Pinpoint the cell where the given text exists, returning its (X, Y) midpoint coordinate. 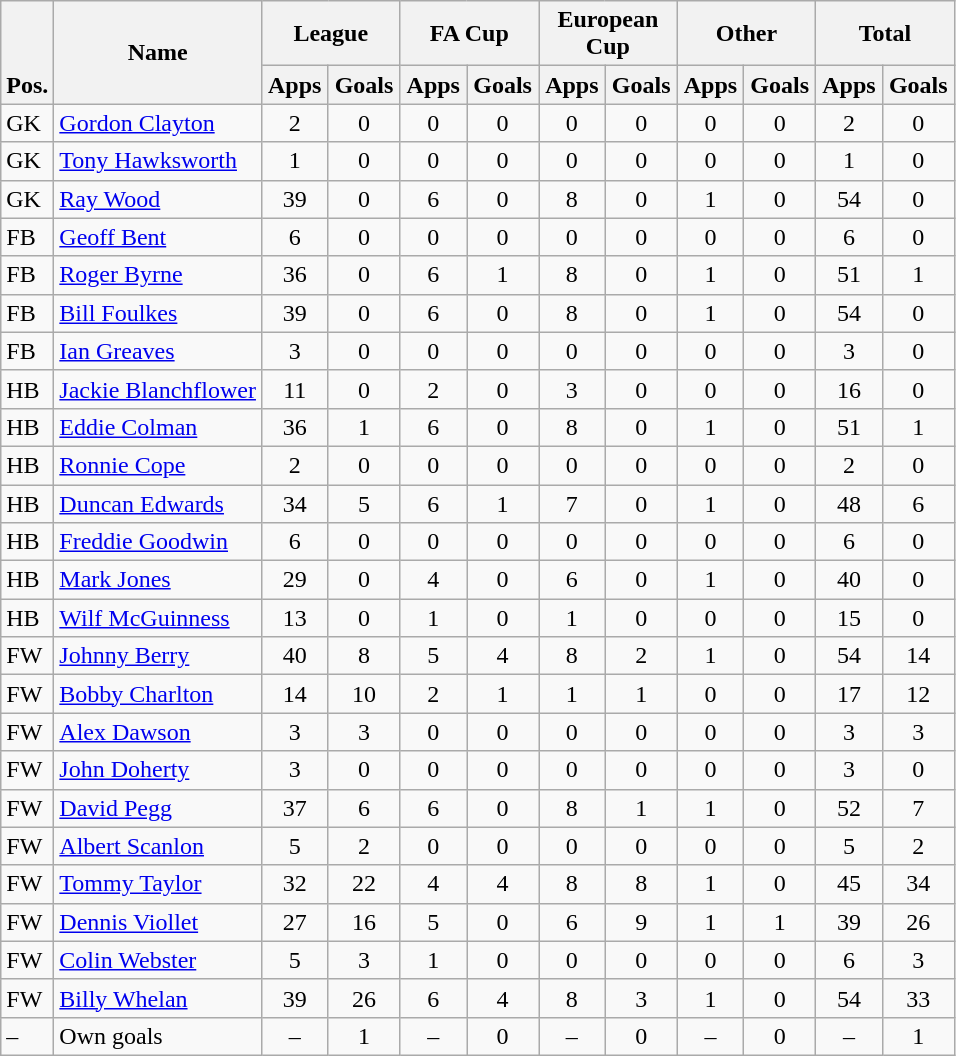
29 (294, 580)
9 (641, 922)
Gordon Clayton (158, 123)
Geoff Bent (158, 237)
37 (294, 808)
Eddie Colman (158, 427)
Roger Byrne (158, 275)
Albert Scanlon (158, 846)
15 (850, 618)
Ray Wood (158, 199)
33 (918, 998)
Name (158, 52)
Jackie Blanchflower (158, 389)
13 (294, 618)
Other (746, 34)
Freddie Goodwin (158, 542)
22 (364, 884)
45 (850, 884)
27 (294, 922)
FA Cup (470, 34)
Duncan Edwards (158, 503)
John Doherty (158, 770)
Pos. (28, 52)
Tommy Taylor (158, 884)
52 (850, 808)
Billy Whelan (158, 998)
Tony Hawksworth (158, 161)
Alex Dawson (158, 732)
Bobby Charlton (158, 694)
Ronnie Cope (158, 465)
David Pegg (158, 808)
Dennis Viollet (158, 922)
Wilf McGuinness (158, 618)
Johnny Berry (158, 656)
11 (294, 389)
Bill Foulkes (158, 313)
32 (294, 884)
17 (850, 694)
League (330, 34)
Own goals (158, 1036)
Mark Jones (158, 580)
European Cup (608, 34)
Ian Greaves (158, 351)
10 (364, 694)
Total (886, 34)
Colin Webster (158, 960)
48 (850, 503)
12 (918, 694)
